Detect which cell encompasses the target text, then output its (x, y) center coordinate. 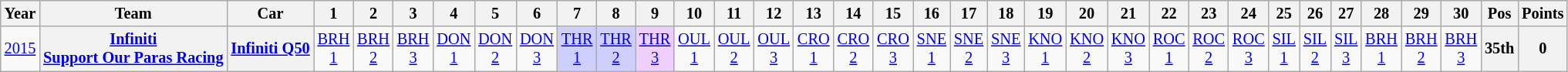
Year (20, 13)
KNO1 (1045, 49)
17 (969, 13)
35th (1499, 49)
7 (577, 13)
Car (270, 13)
DON2 (495, 49)
SIL2 (1315, 49)
2 (373, 13)
SNE3 (1006, 49)
15 (893, 13)
THR3 (655, 49)
Infiniti Q50 (270, 49)
16 (932, 13)
6 (537, 13)
21 (1128, 13)
27 (1346, 13)
26 (1315, 13)
CRO3 (893, 49)
14 (854, 13)
18 (1006, 13)
8 (615, 13)
5 (495, 13)
ROC2 (1209, 49)
23 (1209, 13)
THR1 (577, 49)
CRO2 (854, 49)
20 (1087, 13)
2015 (20, 49)
3 (413, 13)
10 (694, 13)
13 (814, 13)
Team (133, 13)
SIL3 (1346, 49)
22 (1169, 13)
25 (1284, 13)
24 (1249, 13)
30 (1461, 13)
11 (734, 13)
InfinitiSupport Our Paras Racing (133, 49)
OUL3 (774, 49)
SNE2 (969, 49)
SNE1 (932, 49)
0 (1543, 49)
28 (1381, 13)
ROC3 (1249, 49)
Pos (1499, 13)
KNO2 (1087, 49)
29 (1421, 13)
12 (774, 13)
9 (655, 13)
DON1 (454, 49)
SIL1 (1284, 49)
Points (1543, 13)
DON3 (537, 49)
19 (1045, 13)
OUL1 (694, 49)
THR2 (615, 49)
4 (454, 13)
CRO1 (814, 49)
1 (334, 13)
KNO3 (1128, 49)
ROC1 (1169, 49)
OUL2 (734, 49)
